Return the (x, y) coordinate for the center point of the cell that contains the specified text.  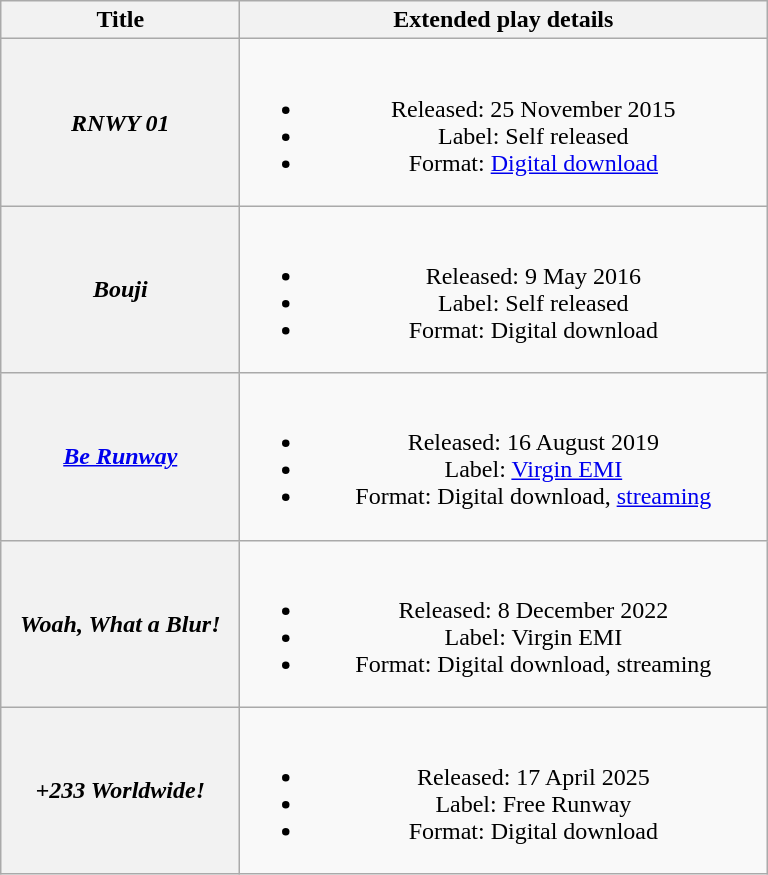
Be Runway (120, 456)
Title (120, 20)
Bouji (120, 290)
Extended play details (504, 20)
Released: 17 April 2025Label: Free RunwayFormat: Digital download (504, 790)
RNWY 01 (120, 122)
+233 Worldwide! (120, 790)
Released: 16 August 2019Label: Virgin EMIFormat: Digital download, streaming (504, 456)
Woah, What a Blur! (120, 624)
Released: 25 November 2015Label: Self releasedFormat: Digital download (504, 122)
Released: 8 December 2022Label: Virgin EMIFormat: Digital download, streaming (504, 624)
Released: 9 May 2016Label: Self releasedFormat: Digital download (504, 290)
